From the cell containing the given text, extract its center point as [X, Y] coordinate. 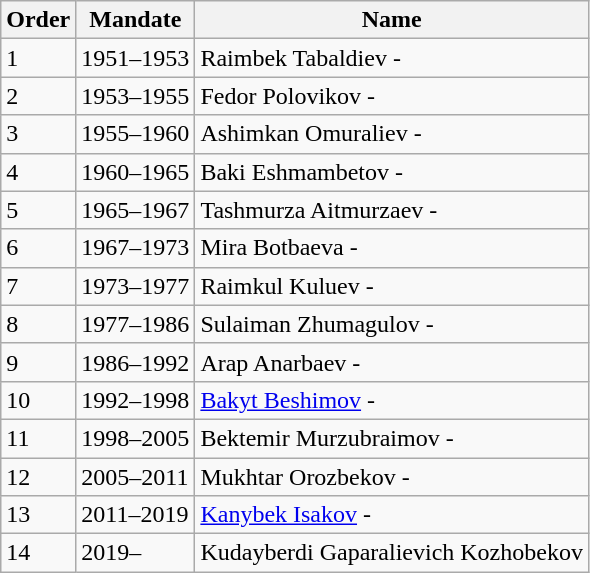
13 [38, 515]
Mukhtar Orozbekov - [392, 477]
14 [38, 553]
1953–1955 [136, 96]
Kanybek Isakov - [392, 515]
3 [38, 134]
12 [38, 477]
Raimbek Tabaldiev - [392, 58]
Baki Eshmambetov - [392, 172]
10 [38, 400]
1998–2005 [136, 438]
11 [38, 438]
1965–1967 [136, 210]
Sulaiman Zhumagulov - [392, 324]
2005–2011 [136, 477]
7 [38, 286]
1 [38, 58]
2011–2019 [136, 515]
1951–1953 [136, 58]
1992–1998 [136, 400]
Arap Anarbaev - [392, 362]
Order [38, 20]
Kudayberdi Gaparalievich Kozhobekov [392, 553]
Raimkul Kuluev - [392, 286]
Mandate [136, 20]
5 [38, 210]
Bakyt Beshimov - [392, 400]
Mira Botbaeva - [392, 248]
2019– [136, 553]
1977–1986 [136, 324]
Tashmurza Aitmurzaev - [392, 210]
Name [392, 20]
4 [38, 172]
Fedor Polovikov - [392, 96]
1955–1960 [136, 134]
9 [38, 362]
1960–1965 [136, 172]
1973–1977 [136, 286]
8 [38, 324]
6 [38, 248]
1967–1973 [136, 248]
1986–1992 [136, 362]
Ashimkan Omuraliev - [392, 134]
2 [38, 96]
Bektemir Murzubraimov - [392, 438]
